Determine the (X, Y) coordinate at the center of the cell enclosing the given text.  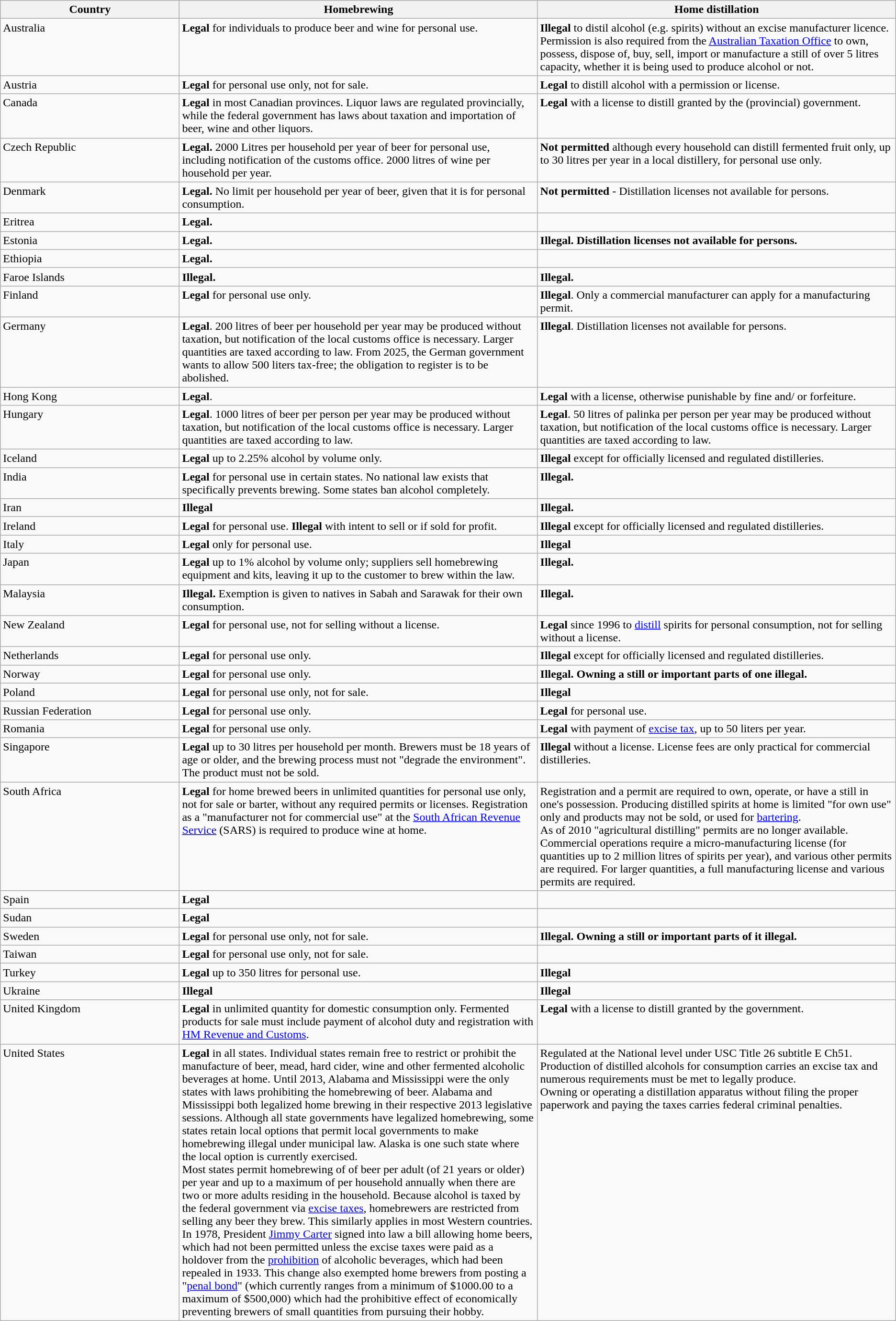
Ethiopia (90, 258)
Illegal without a license. License fees are only practical for commercial distilleries. (717, 760)
Legal since 1996 to distill spirits for personal consumption, not for selling without a license. (717, 631)
Austria (90, 85)
Sweden (90, 936)
Faroe Islands (90, 277)
Spain (90, 900)
Legal with a license to distill granted by the government. (717, 1022)
Eritrea (90, 222)
Canada (90, 116)
Country (90, 10)
Legal for personal use. Illegal with intent to sell or if sold for profit. (358, 526)
Legal only for personal use. (358, 544)
Not permitted - Distillation licenses not available for persons. (717, 197)
Legal to distill alcohol with a permission or license. (717, 85)
Turkey (90, 973)
Malaysia (90, 600)
Legal with a license, otherwise punishable by fine and/ or forfeiture. (717, 396)
Norway (90, 674)
Singapore (90, 760)
Legal up to 1% alcohol by volume only; suppliers sell homebrewing equipment and kits, leaving it up to the customer to brew within the law. (358, 569)
Legal with a license to distill granted by the (provincial) government. (717, 116)
Not permitted although every household can distill fermented fruit only, up to 30 litres per year in a local distillery, for personal use only. (717, 160)
Homebrewing (358, 10)
Czech Republic (90, 160)
Legal for personal use in certain states. No national law exists that specifically prevents brewing. Some states ban alcohol completely. (358, 483)
United Kingdom (90, 1022)
New Zealand (90, 631)
Legal up to 2.25% alcohol by volume only. (358, 459)
Illegal. Owning a still or important parts of one illegal. (717, 674)
Hong Kong (90, 396)
Japan (90, 569)
Legal up to 350 litres for personal use. (358, 973)
South Africa (90, 837)
Australia (90, 47)
Germany (90, 352)
United States (90, 1182)
Legal for personal use, not for selling without a license. (358, 631)
Ukraine (90, 991)
Illegal. Owning a still or important parts of it illegal. (717, 936)
Iceland (90, 459)
Sudan (90, 918)
Legal with payment of excise tax, up to 50 liters per year. (717, 728)
Home distillation (717, 10)
Taiwan (90, 954)
Illegal. Only a commercial manufacturer can apply for a manufacturing permit. (717, 302)
Legal for personal use. (717, 710)
Illegal. Exemption is given to natives in Sabah and Sarawak for their own consumption. (358, 600)
Hungary (90, 427)
Italy (90, 544)
Denmark (90, 197)
Ireland (90, 526)
Legal for individuals to produce beer and wine for personal use. (358, 47)
Poland (90, 692)
Estonia (90, 240)
Netherlands (90, 656)
Legal. No limit per household per year of beer, given that it is for personal consumption. (358, 197)
Iran (90, 508)
Romania (90, 728)
India (90, 483)
Russian Federation (90, 710)
Finland (90, 302)
